Determine the (X, Y) coordinate at the center of the cell enclosing the given text.  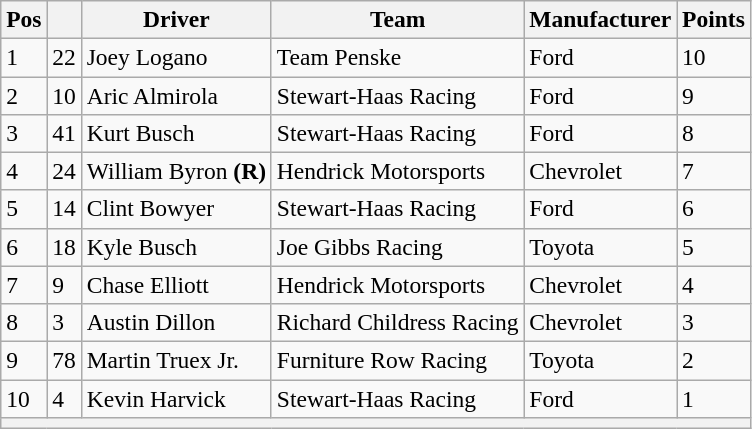
Kurt Busch (176, 133)
Driver (176, 19)
Joe Gibbs Racing (397, 247)
Team Penske (397, 57)
Clint Bowyer (176, 209)
Joey Logano (176, 57)
14 (64, 209)
Points (714, 19)
Furniture Row Racing (397, 360)
41 (64, 133)
Kyle Busch (176, 247)
Richard Childress Racing (397, 322)
Team (397, 19)
Aric Almirola (176, 95)
78 (64, 360)
Kevin Harvick (176, 398)
18 (64, 247)
Chase Elliott (176, 285)
Austin Dillon (176, 322)
Manufacturer (600, 19)
Martin Truex Jr. (176, 360)
24 (64, 171)
Pos (24, 19)
22 (64, 57)
William Byron (R) (176, 171)
